Return (X, Y) of the center of cell containing provided text 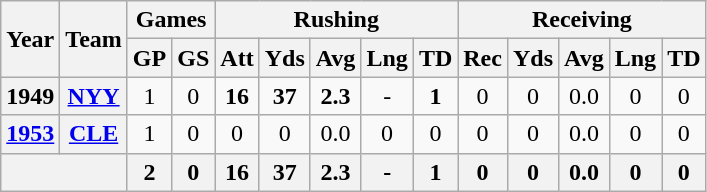
1949 (30, 96)
Team (94, 39)
Receiving (582, 20)
Year (30, 39)
CLE (94, 134)
Rec (483, 58)
Rushing (336, 20)
GP (149, 58)
2 (149, 172)
1953 (30, 134)
GS (194, 58)
NYY (94, 96)
Att (237, 58)
Games (170, 20)
